Capture the cell that displays the provided text and extract its [X, Y] central coordinate. 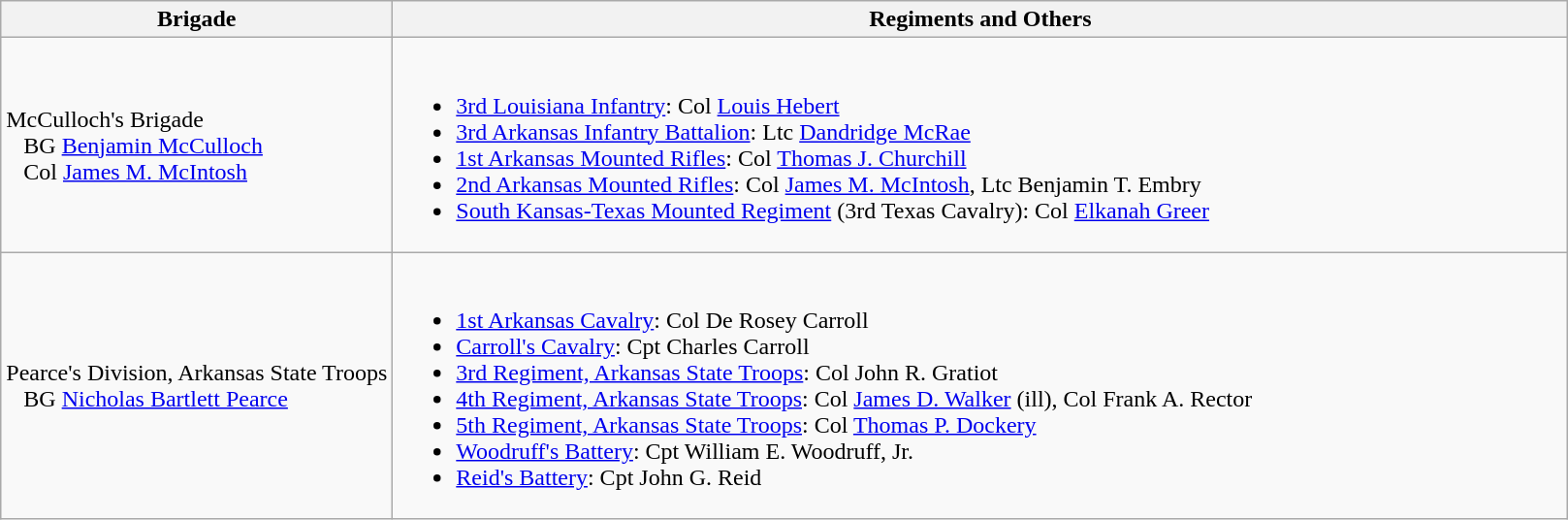
McCulloch's Brigade BG Benjamin McCulloch Col James M. McIntosh [197, 146]
Pearce's Division, Arkansas State Troops BG Nicholas Bartlett Pearce [197, 386]
Regiments and Others [980, 19]
Brigade [197, 19]
